Detect which cell encompasses the target text, then output its (x, y) center coordinate. 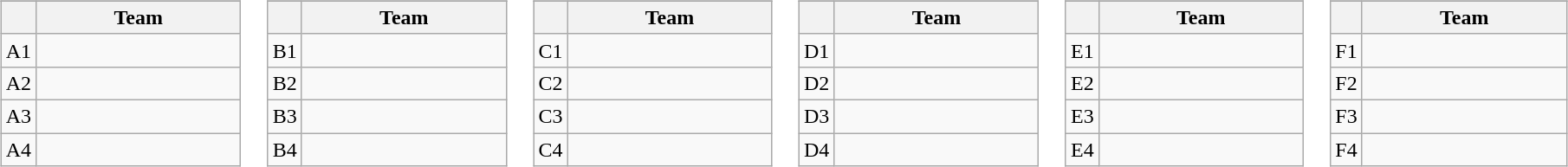
C2 (551, 83)
A4 (18, 150)
F3 (1346, 116)
B4 (284, 150)
C3 (551, 116)
F2 (1346, 83)
E2 (1082, 83)
C4 (551, 150)
A1 (18, 50)
D2 (816, 83)
E1 (1082, 50)
E3 (1082, 116)
F1 (1346, 50)
C1 (551, 50)
E4 (1082, 150)
A2 (18, 83)
B3 (284, 116)
F4 (1346, 150)
D3 (816, 116)
D1 (816, 50)
B2 (284, 83)
D4 (816, 150)
A3 (18, 116)
B1 (284, 50)
